Provide the [X, Y] coordinate of the cell's center where the given text is located.  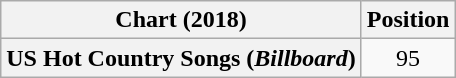
Chart (2018) [181, 20]
95 [408, 58]
US Hot Country Songs (Billboard) [181, 58]
Position [408, 20]
